Identify which cell holds the provided text, then report its [X, Y] central coordinate. 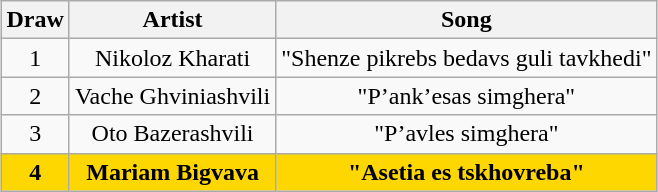
"P’avles simghera" [466, 134]
"Shenze pikrebs bedavs guli tavkhedi" [466, 58]
2 [35, 96]
Oto Bazerashvili [172, 134]
Song [466, 20]
4 [35, 172]
Draw [35, 20]
"Asetia es tskhovreba" [466, 172]
Artist [172, 20]
Nikoloz Kharati [172, 58]
3 [35, 134]
"P’ank’esas simghera" [466, 96]
Vache Ghviniashvili [172, 96]
Mariam Bigvava [172, 172]
1 [35, 58]
